Scan for the cell matching the given text and deliver its [X, Y] coordinate at center. 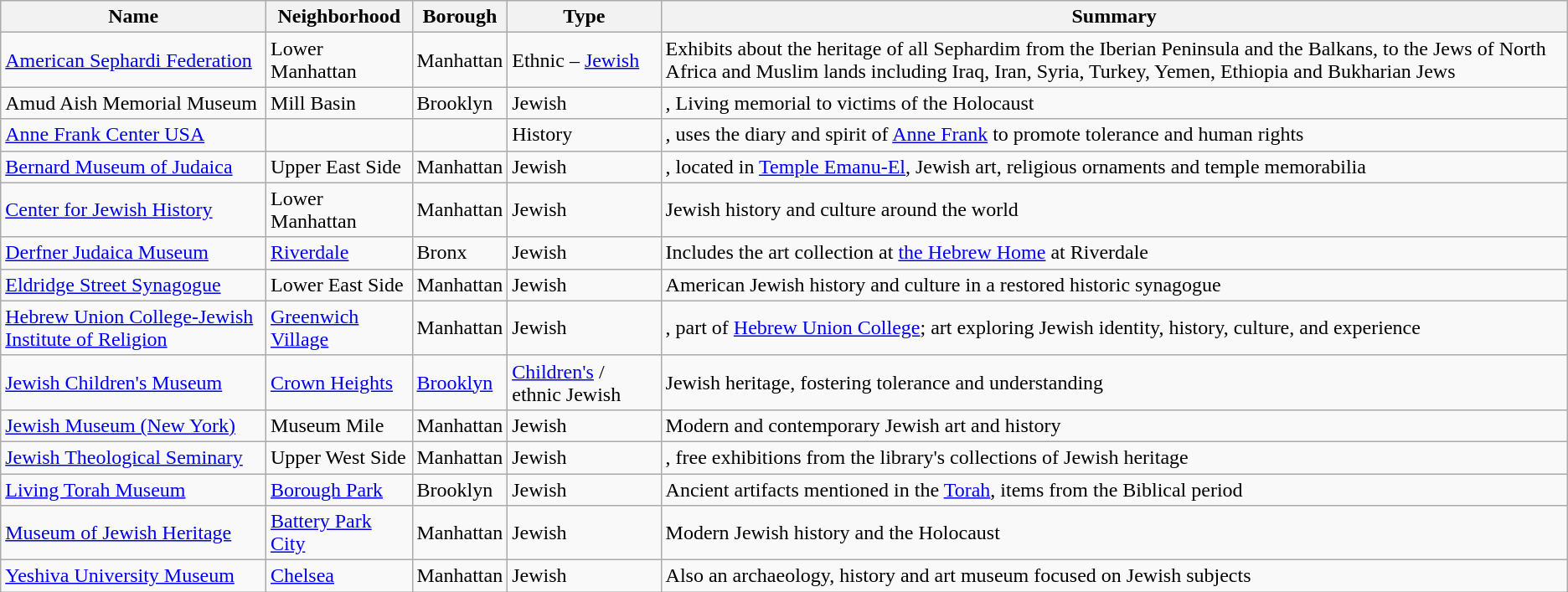
American Jewish history and culture in a restored historic synagogue [1114, 285]
Jewish Theological Seminary [134, 457]
Modern and contemporary Jewish art and history [1114, 425]
Living Torah Museum [134, 490]
Neighborhood [339, 17]
Derfner Judaica Museum [134, 253]
Lower East Side [339, 285]
Ethnic – Jewish [585, 60]
, part of Hebrew Union College; art exploring Jewish identity, history, culture, and experience [1114, 328]
, uses the diary and spirit of Anne Frank to promote tolerance and human rights [1114, 135]
Mill Basin [339, 103]
Upper West Side [339, 457]
Amud Aish Memorial Museum [134, 103]
Eldridge Street Synagogue [134, 285]
Also an archaeology, history and art museum focused on Jewish subjects [1114, 576]
, free exhibitions from the library's collections of Jewish heritage [1114, 457]
Ancient artifacts mentioned in the Torah, items from the Biblical period [1114, 490]
Jewish Children's Museum [134, 382]
Bernard Museum of Judaica [134, 167]
Jewish heritage, fostering tolerance and understanding [1114, 382]
, located in Temple Emanu-El, Jewish art, religious ornaments and temple memorabilia [1114, 167]
Hebrew Union College-Jewish Institute of Religion [134, 328]
Summary [1114, 17]
Center for Jewish History [134, 209]
Children's / ethnic Jewish [585, 382]
Name [134, 17]
, Living memorial to victims of the Holocaust [1114, 103]
Museum of Jewish Heritage [134, 533]
Museum Mile [339, 425]
Anne Frank Center USA [134, 135]
Yeshiva University Museum [134, 576]
History [585, 135]
Type [585, 17]
Battery Park City [339, 533]
Jewish history and culture around the world [1114, 209]
Modern Jewish history and the Holocaust [1114, 533]
Includes the art collection at the Hebrew Home at Riverdale [1114, 253]
Jewish Museum (New York) [134, 425]
American Sephardi Federation [134, 60]
Borough Park [339, 490]
Chelsea [339, 576]
Riverdale [339, 253]
Greenwich Village [339, 328]
Crown Heights [339, 382]
Upper East Side [339, 167]
Borough [460, 17]
Bronx [460, 253]
